Extract the [x, y] coordinate from the center of the cell holding the provided text.  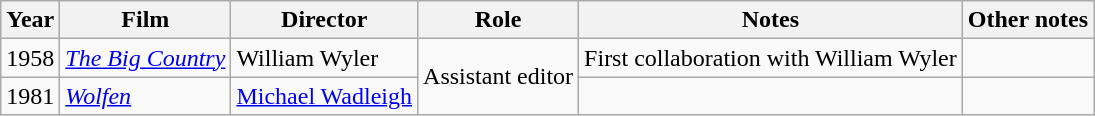
The Big Country [146, 58]
Year [30, 20]
Michael Wadleigh [324, 96]
William Wyler [324, 58]
Other notes [1028, 20]
First collaboration with William Wyler [771, 58]
Role [498, 20]
Notes [771, 20]
Wolfen [146, 96]
1958 [30, 58]
Director [324, 20]
Film [146, 20]
1981 [30, 96]
Assistant editor [498, 77]
